Scan for the cell matching the given text and deliver its [X, Y] coordinate at center. 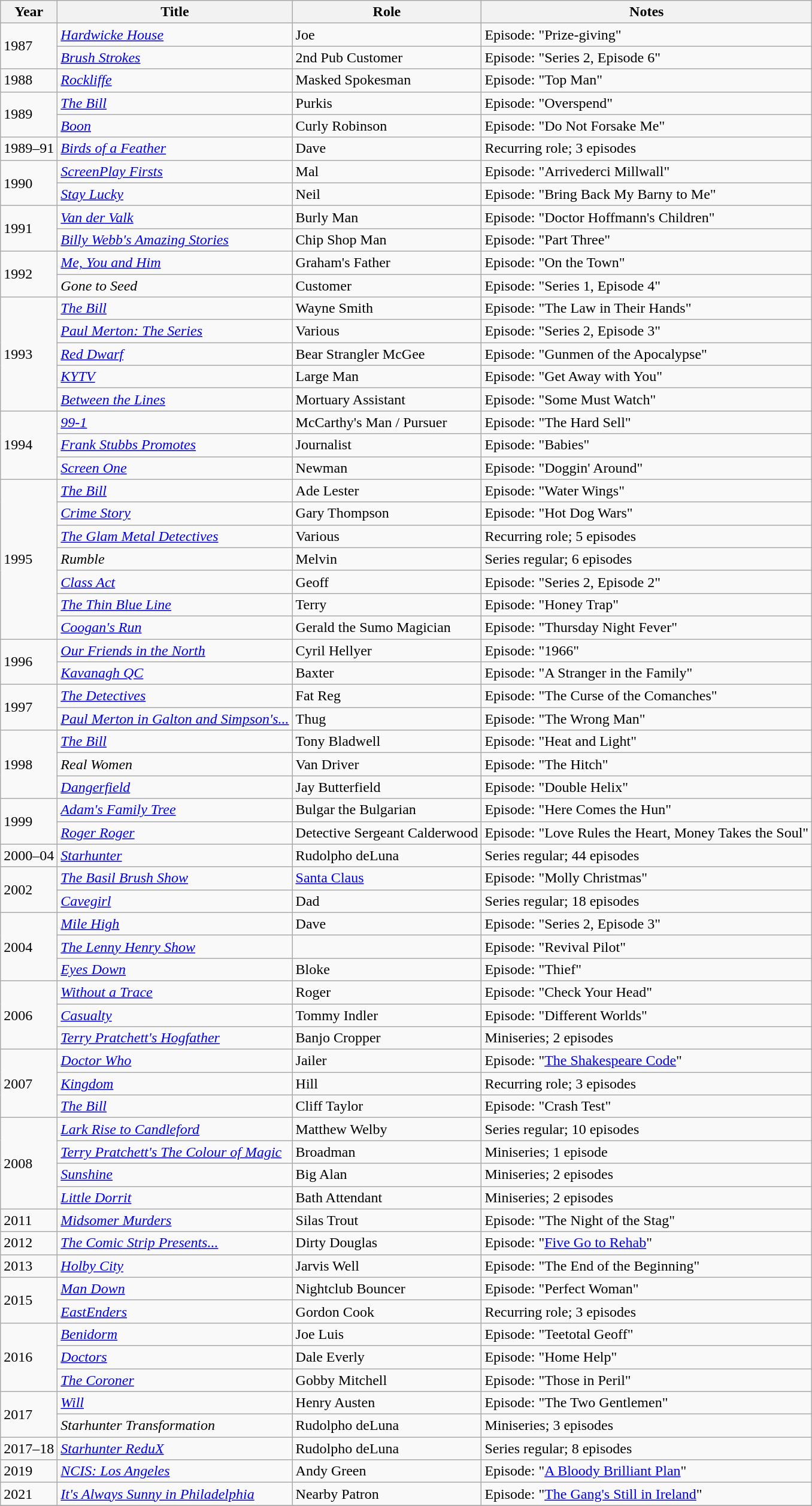
Gerald the Sumo Magician [387, 627]
Kavanagh QC [175, 673]
Recurring role; 5 episodes [647, 536]
ScreenPlay Firsts [175, 171]
Notes [647, 12]
Bulgar the Bulgarian [387, 810]
Episode: "Here Comes the Hun" [647, 810]
Gone to Seed [175, 286]
Episode: "The Hitch" [647, 764]
Jailer [387, 1061]
1989–91 [29, 149]
Paul Merton: The Series [175, 331]
Banjo Cropper [387, 1038]
Real Women [175, 764]
2015 [29, 1300]
Detective Sergeant Calderwood [387, 833]
Episode: "A Stranger in the Family" [647, 673]
Joe Luis [387, 1334]
Episode: "The Hard Sell" [647, 422]
Brush Strokes [175, 58]
Broadman [387, 1152]
Dale Everly [387, 1357]
Episode: "Prize-giving" [647, 35]
The Comic Strip Presents... [175, 1243]
Neil [387, 194]
1999 [29, 821]
Episode: "Double Helix" [647, 787]
McCarthy's Man / Pursuer [387, 422]
Silas Trout [387, 1220]
1990 [29, 183]
Episode: "Series 2, Episode 6" [647, 58]
EastEnders [175, 1311]
Holby City [175, 1266]
Terry Pratchett's The Colour of Magic [175, 1152]
1987 [29, 46]
The Thin Blue Line [175, 604]
Screen One [175, 468]
2017 [29, 1414]
Episode: "Perfect Woman" [647, 1289]
Episode: "Part Three" [647, 240]
Dirty Douglas [387, 1243]
Rumble [175, 559]
Episode: "The Law in Their Hands" [647, 309]
2017–18 [29, 1448]
Burly Man [387, 217]
Baxter [387, 673]
Hill [387, 1084]
Episode: "Top Man" [647, 80]
Episode: "Home Help" [647, 1357]
Episode: "Water Wings" [647, 491]
It's Always Sunny in Philadelphia [175, 1494]
Episode: "Arrivederci Millwall" [647, 171]
Our Friends in the North [175, 650]
1996 [29, 661]
Tommy Indler [387, 1015]
Will [175, 1403]
1995 [29, 559]
Bloke [387, 969]
2006 [29, 1015]
Episode: "Crash Test" [647, 1106]
Episode: "Revival Pilot" [647, 946]
Wayne Smith [387, 309]
2016 [29, 1357]
Red Dwarf [175, 354]
Episode: "The Shakespeare Code" [647, 1061]
Melvin [387, 559]
1992 [29, 274]
Santa Claus [387, 878]
Episode: "Some Must Watch" [647, 400]
2002 [29, 890]
Episode: "On the Town" [647, 262]
2012 [29, 1243]
Year [29, 12]
Geoff [387, 582]
Episode: "Thief" [647, 969]
Midsomer Murders [175, 1220]
Class Act [175, 582]
Episode: "Doggin' Around" [647, 468]
Stay Lucky [175, 194]
Mortuary Assistant [387, 400]
Hardwicke House [175, 35]
Bath Attendant [387, 1197]
The Basil Brush Show [175, 878]
Without a Trace [175, 992]
99-1 [175, 422]
2019 [29, 1471]
Series regular; 44 episodes [647, 855]
Episode: "Heat and Light" [647, 742]
1989 [29, 114]
Adam's Family Tree [175, 810]
Fat Reg [387, 696]
Eyes Down [175, 969]
Me, You and Him [175, 262]
Terry Pratchett's Hogfather [175, 1038]
Episode: "The Curse of the Comanches" [647, 696]
Birds of a Feather [175, 149]
Joe [387, 35]
Starhunter ReduX [175, 1448]
Tony Bladwell [387, 742]
Big Alan [387, 1175]
Billy Webb's Amazing Stories [175, 240]
Starhunter [175, 855]
Dangerfield [175, 787]
Doctor Who [175, 1061]
Title [175, 12]
Series regular; 10 episodes [647, 1129]
2008 [29, 1163]
The Glam Metal Detectives [175, 536]
Boon [175, 126]
Cavegirl [175, 901]
Episode: "Teetotal Geoff" [647, 1334]
Episode: "Doctor Hoffmann's Children" [647, 217]
1988 [29, 80]
Benidorm [175, 1334]
Episode: "Overspend" [647, 103]
2011 [29, 1220]
2021 [29, 1494]
Newman [387, 468]
Episode: "Gunmen of the Apocalypse" [647, 354]
Episode: "The Gang's Still in Ireland" [647, 1494]
2nd Pub Customer [387, 58]
Episode: "Honey Trap" [647, 604]
Miniseries; 3 episodes [647, 1426]
Episode: "The Night of the Stag" [647, 1220]
Gordon Cook [387, 1311]
Episode: "The Two Gentlemen" [647, 1403]
1998 [29, 764]
Episode: "Love Rules the Heart, Money Takes the Soul" [647, 833]
Mal [387, 171]
Nearby Patron [387, 1494]
Journalist [387, 445]
Nightclub Bouncer [387, 1289]
Episode: "Those in Peril" [647, 1380]
Role [387, 12]
2000–04 [29, 855]
Episode: "Do Not Forsake Me" [647, 126]
Episode: "Get Away with You" [647, 377]
Episode: "The End of the Beginning" [647, 1266]
Episode: "1966" [647, 650]
Episode: "Series 2, Episode 2" [647, 582]
Henry Austen [387, 1403]
The Lenny Henry Show [175, 946]
Matthew Welby [387, 1129]
Frank Stubbs Promotes [175, 445]
Andy Green [387, 1471]
Cliff Taylor [387, 1106]
Episode: "Check Your Head" [647, 992]
2004 [29, 946]
Episode: "The Wrong Man" [647, 719]
Thug [387, 719]
Paul Merton in Galton and Simpson's... [175, 719]
2013 [29, 1266]
Series regular; 18 episodes [647, 901]
Gary Thompson [387, 513]
Van der Valk [175, 217]
Series regular; 8 episodes [647, 1448]
Terry [387, 604]
Episode: "Bring Back My Barny to Me" [647, 194]
KYTV [175, 377]
Roger [387, 992]
Crime Story [175, 513]
Episode: "A Bloody Brilliant Plan" [647, 1471]
Rockliffe [175, 80]
Coogan's Run [175, 627]
Man Down [175, 1289]
Episode: "Different Worlds" [647, 1015]
Customer [387, 286]
Miniseries; 1 episode [647, 1152]
Dad [387, 901]
Mile High [175, 924]
Large Man [387, 377]
Series regular; 6 episodes [647, 559]
Sunshine [175, 1175]
NCIS: Los Angeles [175, 1471]
Episode: "Thursday Night Fever" [647, 627]
The Detectives [175, 696]
Roger Roger [175, 833]
Between the Lines [175, 400]
Episode: "Five Go to Rehab" [647, 1243]
Purkis [387, 103]
Jarvis Well [387, 1266]
Van Driver [387, 764]
Bear Strangler McGee [387, 354]
Chip Shop Man [387, 240]
Masked Spokesman [387, 80]
Episode: "Hot Dog Wars" [647, 513]
Ade Lester [387, 491]
Little Dorrit [175, 1197]
1991 [29, 228]
The Coroner [175, 1380]
Doctors [175, 1357]
Kingdom [175, 1084]
Jay Butterfield [387, 787]
Casualty [175, 1015]
Episode: "Series 1, Episode 4" [647, 286]
Lark Rise to Candleford [175, 1129]
Graham's Father [387, 262]
2007 [29, 1084]
1993 [29, 354]
Curly Robinson [387, 126]
1994 [29, 445]
Episode: "Molly Christmas" [647, 878]
Cyril Hellyer [387, 650]
Starhunter Transformation [175, 1426]
1997 [29, 707]
Gobby Mitchell [387, 1380]
Episode: "Babies" [647, 445]
